Pinpoint the cell where the given text exists, returning its (x, y) midpoint coordinate. 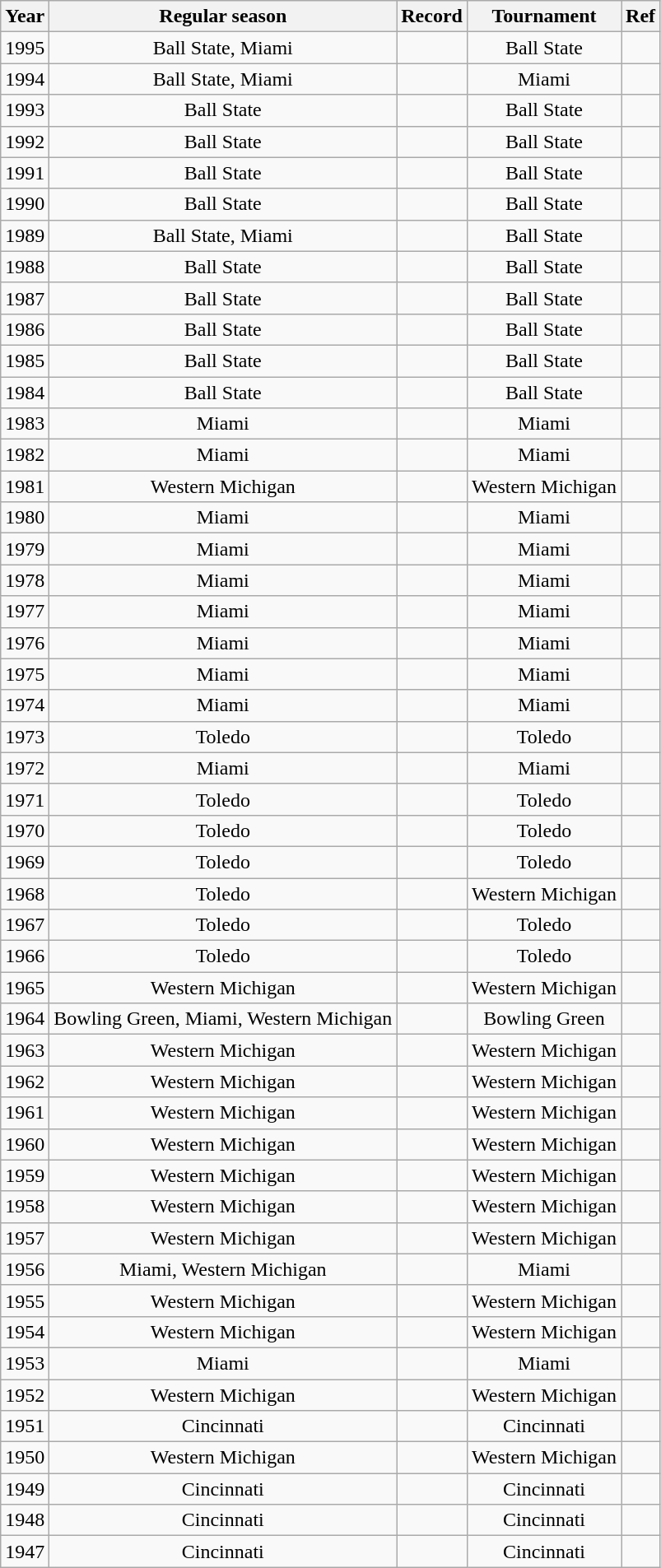
1978 (25, 580)
1948 (25, 1520)
1990 (25, 204)
Bowling Green (543, 1019)
Tournament (543, 16)
1952 (25, 1395)
1971 (25, 799)
1983 (25, 424)
1964 (25, 1019)
Year (25, 16)
Ref (640, 16)
1965 (25, 988)
1954 (25, 1332)
1985 (25, 361)
1994 (25, 79)
1953 (25, 1363)
1966 (25, 956)
1974 (25, 705)
1960 (25, 1144)
1980 (25, 518)
1975 (25, 674)
1959 (25, 1175)
1963 (25, 1050)
1970 (25, 831)
1989 (25, 235)
Record (432, 16)
1984 (25, 393)
1986 (25, 329)
1947 (25, 1552)
1977 (25, 612)
1957 (25, 1238)
1992 (25, 142)
1972 (25, 768)
1982 (25, 455)
1976 (25, 643)
1951 (25, 1426)
1995 (25, 48)
1981 (25, 486)
1961 (25, 1113)
1958 (25, 1207)
1967 (25, 925)
1949 (25, 1489)
1993 (25, 110)
Regular season (223, 16)
1988 (25, 267)
1956 (25, 1269)
Bowling Green, Miami, Western Michigan (223, 1019)
1987 (25, 298)
1962 (25, 1082)
Miami, Western Michigan (223, 1269)
1950 (25, 1458)
1968 (25, 893)
1969 (25, 862)
1979 (25, 549)
1973 (25, 737)
1991 (25, 173)
1955 (25, 1300)
